Return the (x, y) coordinate for the center point of the cell that contains the specified text.  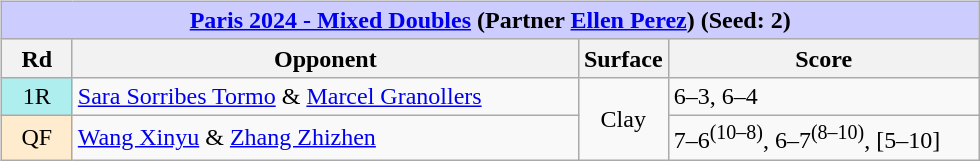
QF (36, 138)
Wang Xinyu & Zhang Zhizhen (325, 138)
Rd (36, 58)
Sara Sorribes Tormo & Marcel Granollers (325, 96)
Surface (623, 58)
Paris 2024 - Mixed Doubles (Partner Ellen Perez) (Seed: 2) (490, 20)
6–3, 6–4 (824, 96)
Score (824, 58)
7–6(10–8), 6–7(8–10), [5–10] (824, 138)
Clay (623, 118)
Opponent (325, 58)
1R (36, 96)
